For the text-containing cell, return its midpoint in [x, y] coordinate format. 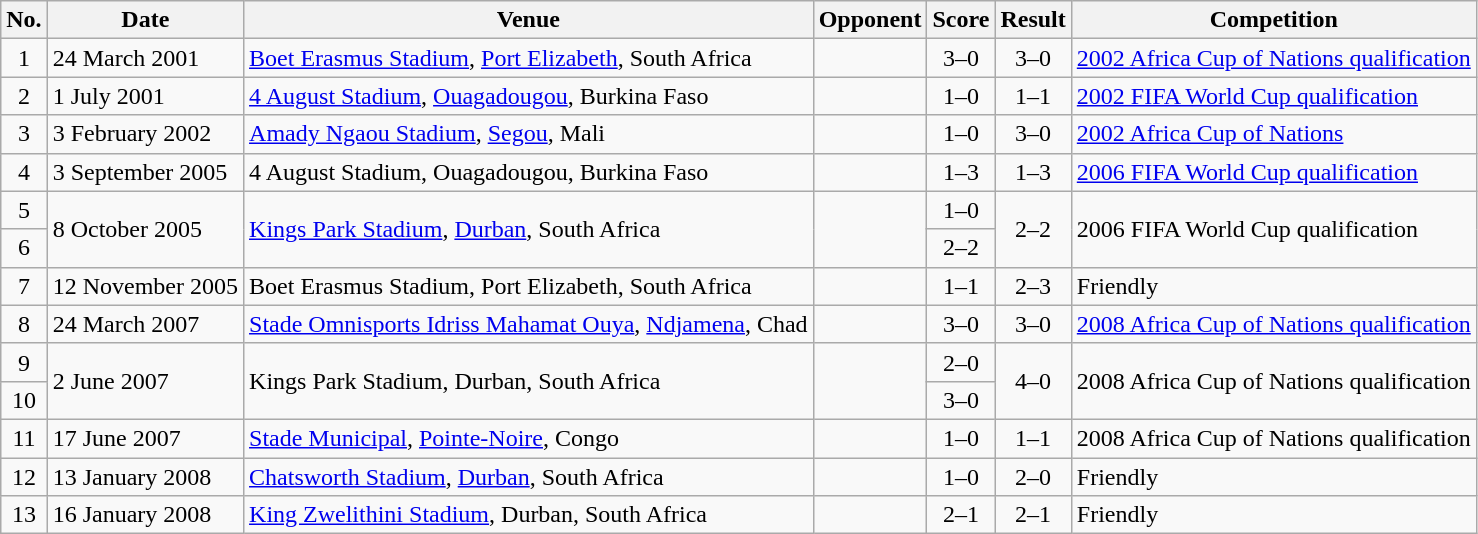
8 [24, 324]
16 January 2008 [145, 515]
Chatsworth Stadium, Durban, South Africa [529, 477]
6 [24, 248]
Stade Omnisports Idriss Mahamat Ouya, Ndjamena, Chad [529, 324]
2 [24, 96]
Competition [1274, 20]
12 [24, 477]
Score [961, 20]
Venue [529, 20]
Opponent [870, 20]
8 October 2005 [145, 229]
9 [24, 362]
2002 Africa Cup of Nations [1274, 134]
3 [24, 134]
13 [24, 515]
3 September 2005 [145, 172]
2002 Africa Cup of Nations qualification [1274, 58]
4–0 [1033, 381]
Result [1033, 20]
No. [24, 20]
17 June 2007 [145, 438]
Stade Municipal, Pointe-Noire, Congo [529, 438]
12 November 2005 [145, 286]
2002 FIFA World Cup qualification [1274, 96]
1 [24, 58]
2 June 2007 [145, 381]
Date [145, 20]
King Zwelithini Stadium, Durban, South Africa [529, 515]
4 [24, 172]
11 [24, 438]
10 [24, 400]
5 [24, 210]
7 [24, 286]
3 February 2002 [145, 134]
1 July 2001 [145, 96]
24 March 2007 [145, 324]
Amady Ngaou Stadium, Segou, Mali [529, 134]
24 March 2001 [145, 58]
2–3 [1033, 286]
13 January 2008 [145, 477]
